Find where the given text appears and provide that cell's center as (X, Y) coordinate. 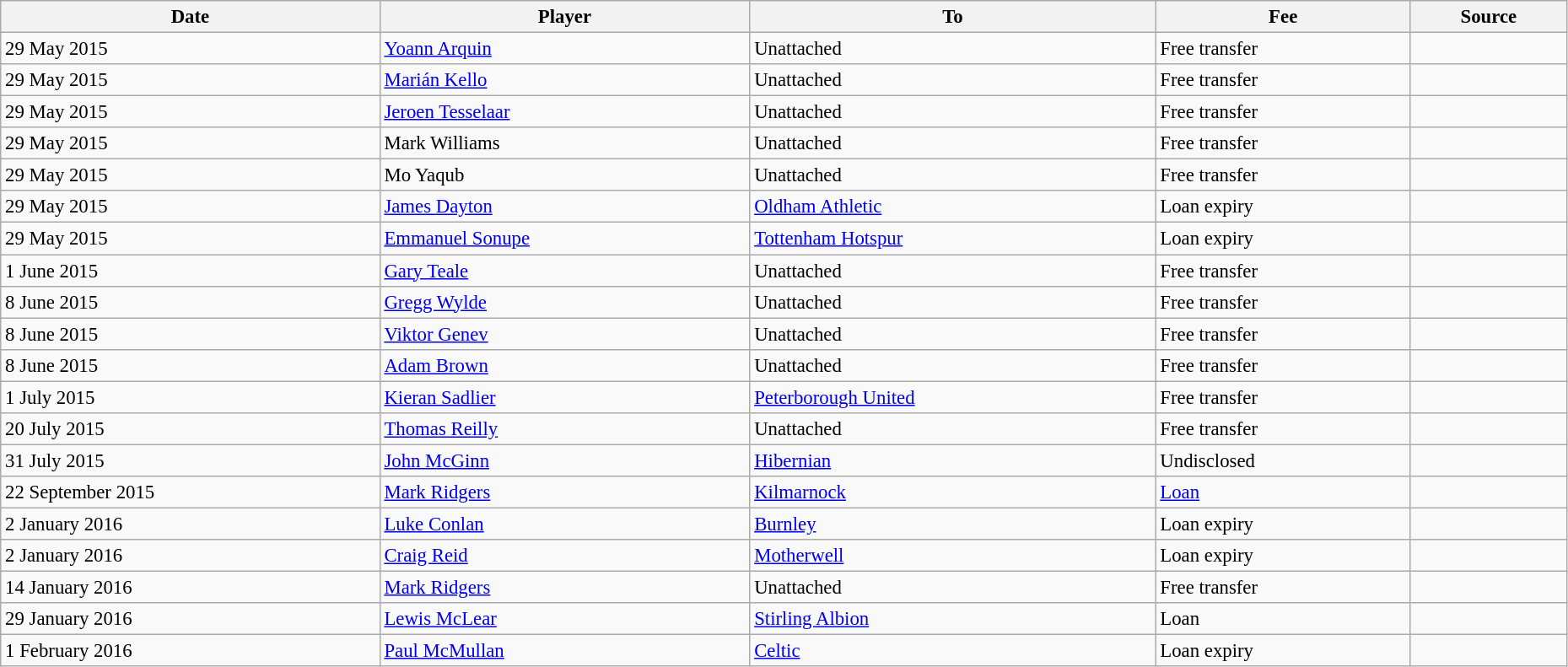
Source (1488, 17)
Gary Teale (565, 271)
14 January 2016 (191, 588)
Jeroen Tesselaar (565, 112)
James Dayton (565, 207)
Mark Williams (565, 143)
20 July 2015 (191, 429)
Viktor Genev (565, 334)
To (953, 17)
22 September 2015 (191, 492)
Yoann Arquin (565, 49)
Celtic (953, 651)
Undisclosed (1283, 460)
31 July 2015 (191, 460)
Gregg Wylde (565, 302)
Thomas Reilly (565, 429)
Emmanuel Sonupe (565, 239)
Tottenham Hotspur (953, 239)
Mo Yaqub (565, 175)
Kieran Sadlier (565, 397)
1 July 2015 (191, 397)
29 January 2016 (191, 619)
Peterborough United (953, 397)
John McGinn (565, 460)
Oldham Athletic (953, 207)
Stirling Albion (953, 619)
Fee (1283, 17)
Adam Brown (565, 365)
Date (191, 17)
1 June 2015 (191, 271)
1 February 2016 (191, 651)
Lewis McLear (565, 619)
Craig Reid (565, 556)
Player (565, 17)
Luke Conlan (565, 524)
Marián Kello (565, 80)
Kilmarnock (953, 492)
Hibernian (953, 460)
Burnley (953, 524)
Paul McMullan (565, 651)
Motherwell (953, 556)
